Determine the [X, Y] coordinate at the center of the cell enclosing the given text.  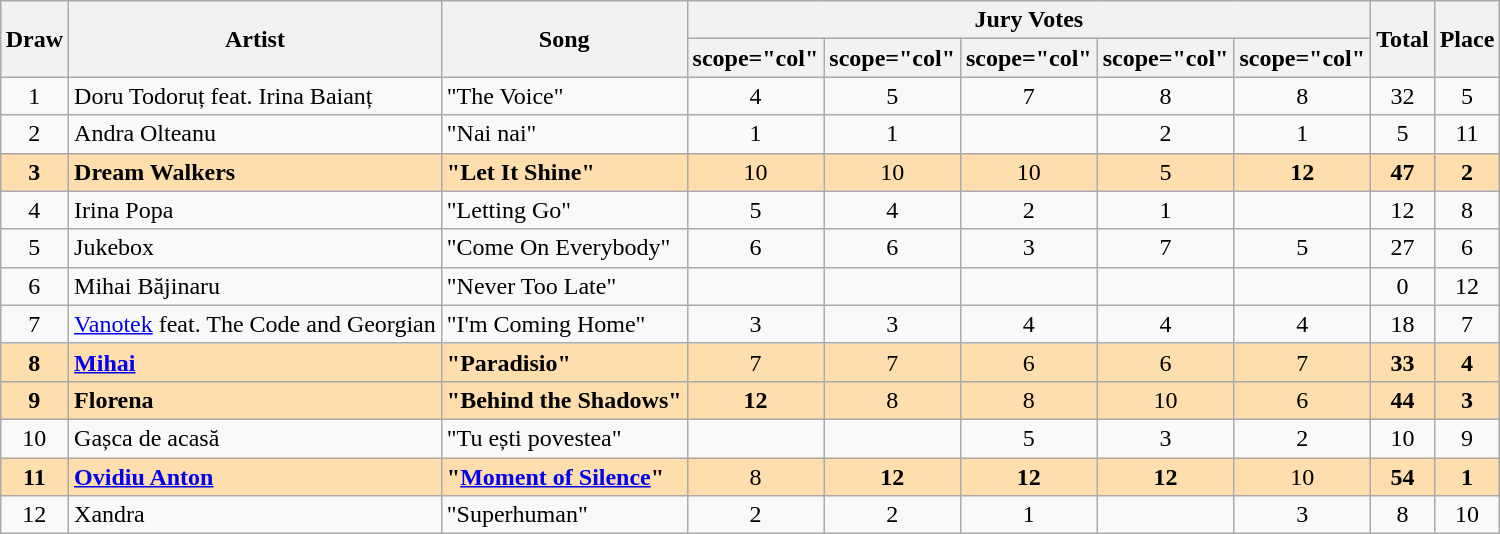
"Paradisio" [564, 362]
Irina Popa [256, 210]
"Come On Everybody" [564, 248]
Total [1403, 39]
Andra Olteanu [256, 134]
18 [1403, 324]
Doru Todoruț feat. Irina Baianț [256, 96]
27 [1403, 248]
Artist [256, 39]
0 [1403, 286]
47 [1403, 172]
"Never Too Late" [564, 286]
Mihai [256, 362]
33 [1403, 362]
Florena [256, 400]
Song [564, 39]
Vanotek feat. The Code and Georgian [256, 324]
Mihai Băjinaru [256, 286]
"Let It Shine" [564, 172]
"Nai nai" [564, 134]
Xandra [256, 515]
54 [1403, 477]
"Letting Go" [564, 210]
Dream Walkers [256, 172]
Jukebox [256, 248]
"Behind the Shadows" [564, 400]
44 [1403, 400]
"Tu ești povestea" [564, 438]
"I'm Coming Home" [564, 324]
"Moment of Silence" [564, 477]
"Superhuman" [564, 515]
Jury Votes [1029, 20]
32 [1403, 96]
"The Voice" [564, 96]
Draw [34, 39]
Ovidiu Anton [256, 477]
Place [1467, 39]
Gașca de acasă [256, 438]
